Determine the [x, y] coordinate at the center of the cell enclosing the given text.  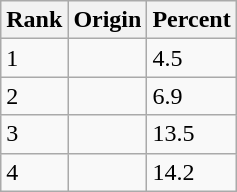
13.5 [192, 134]
6.9 [192, 96]
Rank [34, 20]
1 [34, 58]
14.2 [192, 172]
3 [34, 134]
4 [34, 172]
Origin [108, 20]
2 [34, 96]
Percent [192, 20]
4.5 [192, 58]
